Extract the (X, Y) coordinate from the center of the cell holding the provided text.  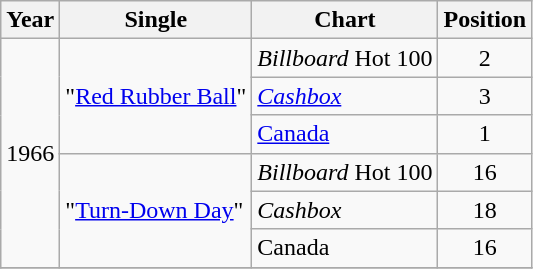
"Turn-Down Day" (156, 210)
18 (485, 210)
Single (156, 20)
2 (485, 58)
Position (485, 20)
"Red Rubber Ball" (156, 96)
1 (485, 134)
Chart (345, 20)
3 (485, 96)
1966 (30, 153)
Year (30, 20)
